From the cell containing the given text, extract its center point as (x, y) coordinate. 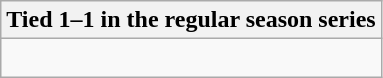
Tied 1–1 in the regular season series (191, 20)
